Provide the (X, Y) coordinate of the cell's center where the given text is located.  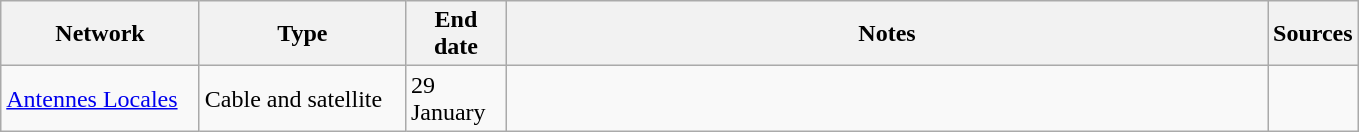
29 January (456, 98)
Network (100, 34)
End date (456, 34)
Type (302, 34)
Cable and satellite (302, 98)
Notes (886, 34)
Antennes Locales (100, 98)
Sources (1314, 34)
